For the text-containing cell, return its midpoint in [X, Y] coordinate format. 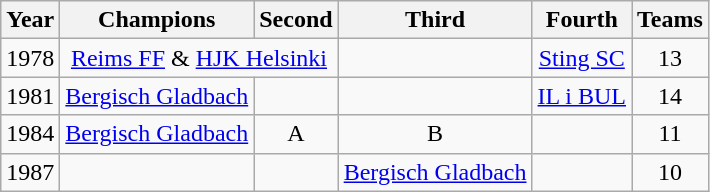
1981 [30, 96]
Third [435, 20]
1978 [30, 58]
Teams [670, 20]
Second [296, 20]
13 [670, 58]
Year [30, 20]
Champions [157, 20]
1984 [30, 134]
B [435, 134]
Sting SC [582, 58]
14 [670, 96]
A [296, 134]
11 [670, 134]
Reims FF & HJK Helsinki [199, 58]
Fourth [582, 20]
IL i BUL [582, 96]
10 [670, 172]
1987 [30, 172]
